Determine the [x, y] coordinate at the center of the cell enclosing the given text.  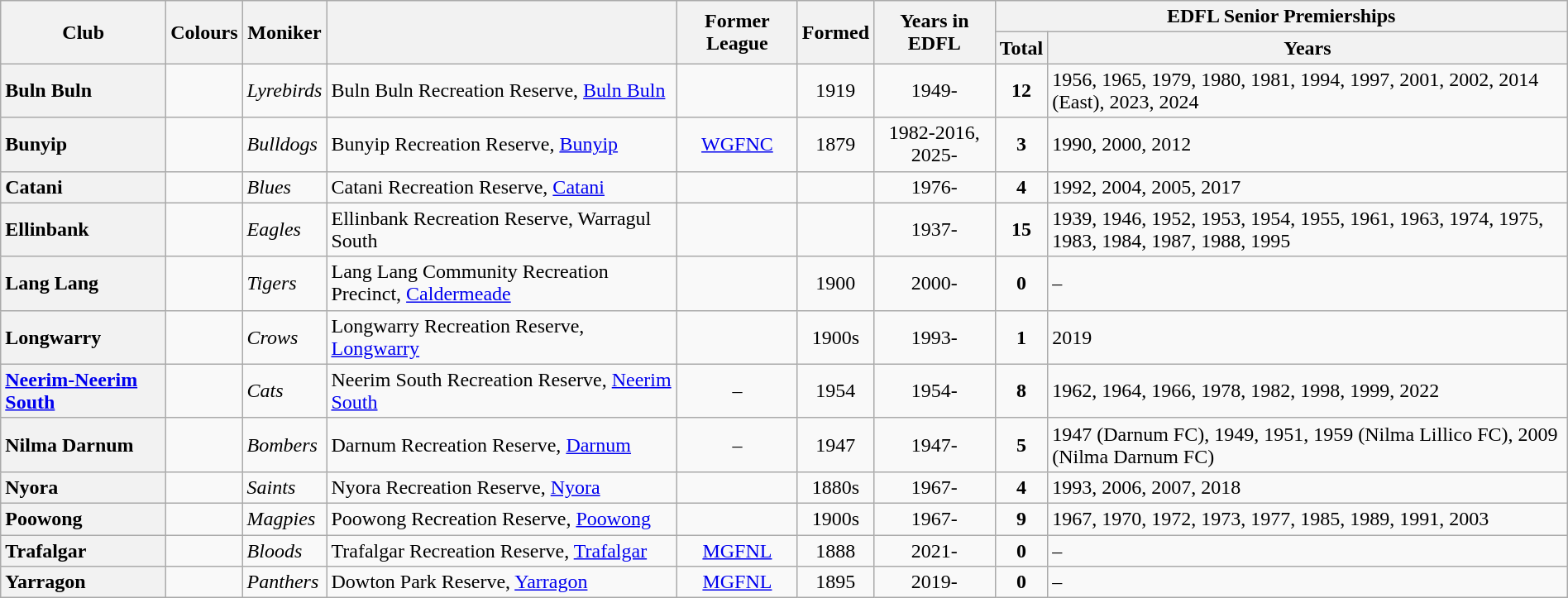
Tigers [284, 283]
EDFL Senior Premierships [1281, 17]
Nyora [84, 487]
Bombers [284, 445]
1949- [935, 91]
2019- [935, 582]
Catani [84, 187]
Formed [835, 32]
Lang Lang Community Recreation Precinct, Caldermeade [502, 283]
9 [1021, 519]
15 [1021, 230]
1879 [835, 144]
Darnum Recreation Reserve, Darnum [502, 445]
Ellinbank Recreation Reserve, Warragul South [502, 230]
1992, 2004, 2005, 2017 [1308, 187]
1947 (Darnum FC), 1949, 1951, 1959 (Nilma Lillico FC), 2009 (Nilma Darnum FC) [1308, 445]
1982-2016, 2025- [935, 144]
Club [84, 32]
Neerim-Neerim South [84, 390]
2000- [935, 283]
1967, 1970, 1972, 1973, 1977, 1985, 1989, 1991, 2003 [1308, 519]
Bloods [284, 550]
3 [1021, 144]
Longwarry Recreation Reserve, Longwarry [502, 337]
Dowton Park Reserve, Yarragon [502, 582]
2021- [935, 550]
Bulldogs [284, 144]
Magpies [284, 519]
Poowong Recreation Reserve, Poowong [502, 519]
Colours [204, 32]
1947 [835, 445]
1895 [835, 582]
1962, 1964, 1966, 1978, 1982, 1998, 1999, 2022 [1308, 390]
Crows [284, 337]
Eagles [284, 230]
Neerim South Recreation Reserve, Neerim South [502, 390]
Longwarry [84, 337]
1900 [835, 283]
1939, 1946, 1952, 1953, 1954, 1955, 1961, 1963, 1974, 1975, 1983, 1984, 1987, 1988, 1995 [1308, 230]
1954- [935, 390]
WGFNC [738, 144]
Trafalgar [84, 550]
Catani Recreation Reserve, Catani [502, 187]
Lyrebirds [284, 91]
2019 [1308, 337]
8 [1021, 390]
Poowong [84, 519]
Years [1308, 48]
Buln Buln [84, 91]
1993, 2006, 2007, 2018 [1308, 487]
1937- [935, 230]
Total [1021, 48]
1947- [935, 445]
Saints [284, 487]
Nilma Darnum [84, 445]
Yarragon [84, 582]
5 [1021, 445]
Nyora Recreation Reserve, Nyora [502, 487]
Bunyip [84, 144]
1993- [935, 337]
Bunyip Recreation Reserve, Bunyip [502, 144]
Blues [284, 187]
1880s [835, 487]
Cats [284, 390]
1956, 1965, 1979, 1980, 1981, 1994, 1997, 2001, 2002, 2014 (East), 2023, 2024 [1308, 91]
1888 [835, 550]
1990, 2000, 2012 [1308, 144]
Years in EDFL [935, 32]
Panthers [284, 582]
Buln Buln Recreation Reserve, Buln Buln [502, 91]
1976- [935, 187]
Trafalgar Recreation Reserve, Trafalgar [502, 550]
Lang Lang [84, 283]
1919 [835, 91]
12 [1021, 91]
Moniker [284, 32]
1 [1021, 337]
1954 [835, 390]
Former League [738, 32]
Ellinbank [84, 230]
